Identify which cell holds the provided text, then report its [X, Y] central coordinate. 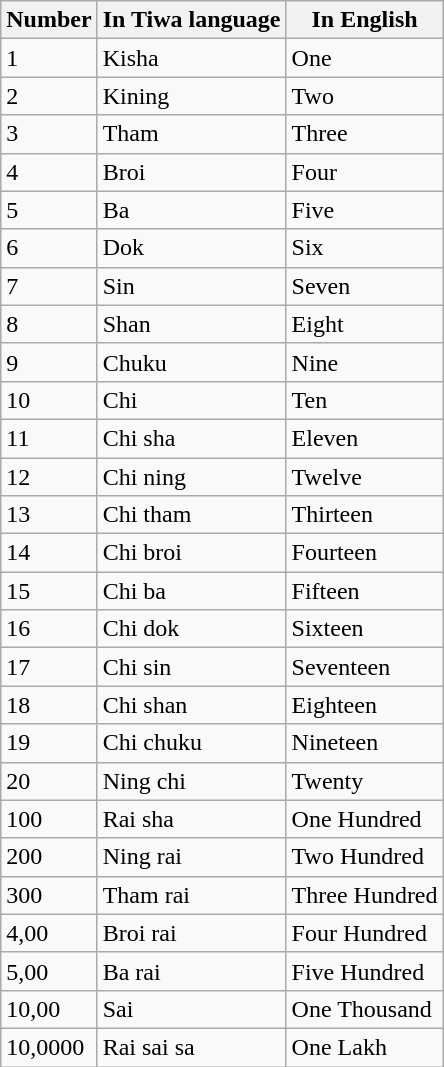
Ten [364, 400]
Two [364, 96]
10 [49, 400]
Chi shan [192, 705]
Tham rai [192, 895]
Chi dok [192, 629]
One Lakh [364, 1047]
3 [49, 134]
4 [49, 172]
13 [49, 515]
Broi [192, 172]
Sai [192, 1009]
Fourteen [364, 553]
Rai sai sa [192, 1047]
14 [49, 553]
6 [49, 248]
Twelve [364, 477]
Rai sha [192, 819]
In English [364, 20]
Fifteen [364, 591]
Chi ning [192, 477]
Number [49, 20]
2 [49, 96]
Two Hundred [364, 857]
20 [49, 781]
One [364, 58]
Nineteen [364, 743]
300 [49, 895]
Seventeen [364, 667]
Nine [364, 362]
Eight [364, 324]
17 [49, 667]
Sin [192, 286]
One Thousand [364, 1009]
11 [49, 438]
Dok [192, 248]
Chi broi [192, 553]
Chi tham [192, 515]
4,00 [49, 933]
100 [49, 819]
Eleven [364, 438]
Kining [192, 96]
Ba rai [192, 971]
15 [49, 591]
8 [49, 324]
7 [49, 286]
Four Hundred [364, 933]
Sixteen [364, 629]
Seven [364, 286]
10,00 [49, 1009]
Ning chi [192, 781]
Eighteen [364, 705]
Thirteen [364, 515]
Broi rai [192, 933]
Ning rai [192, 857]
18 [49, 705]
Twenty [364, 781]
Chi sha [192, 438]
Four [364, 172]
Tham [192, 134]
Three Hundred [364, 895]
5 [49, 210]
200 [49, 857]
Chi sin [192, 667]
10,0000 [49, 1047]
12 [49, 477]
Ba [192, 210]
Kisha [192, 58]
9 [49, 362]
One Hundred [364, 819]
5,00 [49, 971]
In Tiwa language [192, 20]
1 [49, 58]
Chi ba [192, 591]
Chi [192, 400]
Chuku [192, 362]
Chi chuku [192, 743]
Five Hundred [364, 971]
Shan [192, 324]
16 [49, 629]
19 [49, 743]
Five [364, 210]
Six [364, 248]
Three [364, 134]
